Provide the (x, y) coordinate of the cell's center where the given text is located.  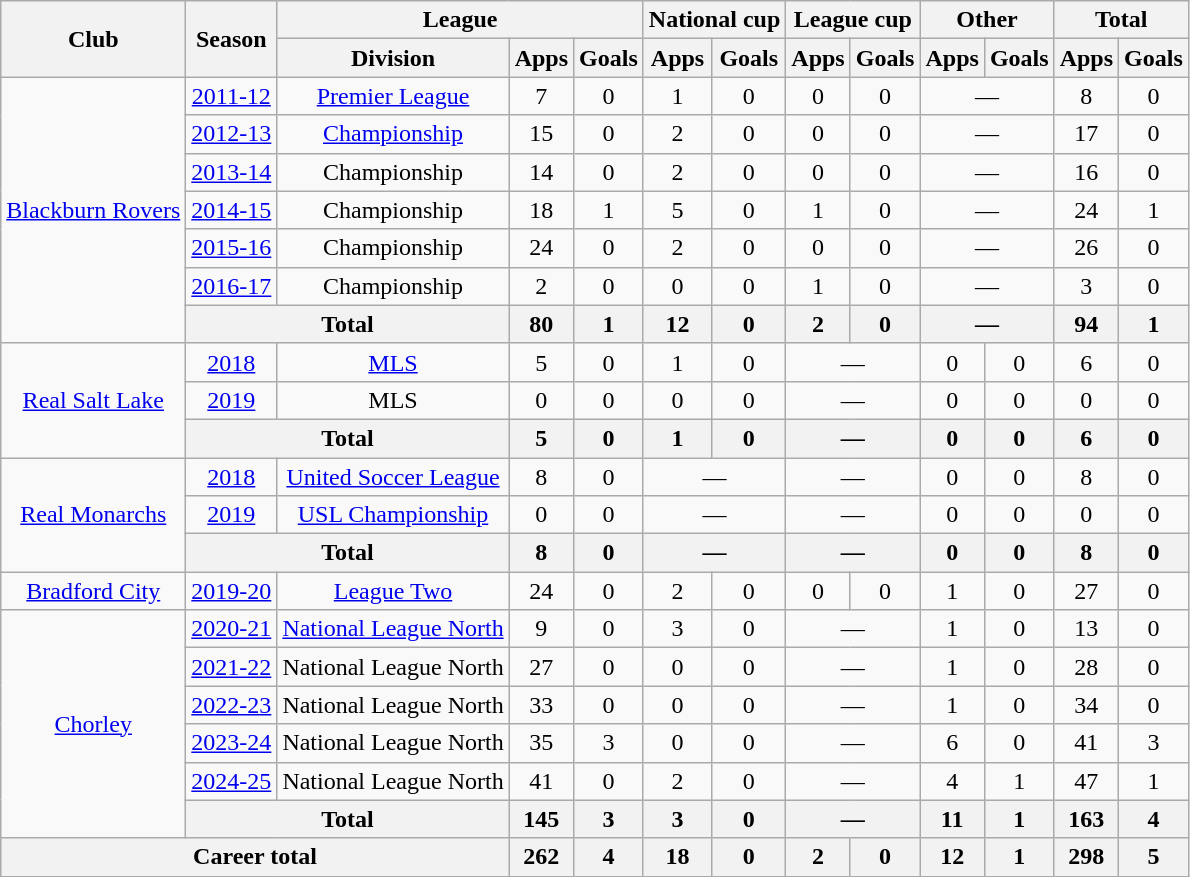
13 (1086, 629)
17 (1086, 134)
7 (541, 96)
2024-25 (232, 781)
National cup (714, 20)
28 (1086, 667)
Premier League (393, 96)
Bradford City (94, 591)
Real Salt Lake (94, 400)
2021-22 (232, 667)
2020-21 (232, 629)
298 (1086, 857)
2011-12 (232, 96)
USL Championship (393, 515)
Career total (255, 857)
94 (1086, 324)
47 (1086, 781)
Club (94, 39)
Season (232, 39)
14 (541, 172)
16 (1086, 172)
League (460, 20)
15 (541, 134)
2022-23 (232, 705)
2014-15 (232, 210)
Other (987, 20)
2019-20 (232, 591)
2013-14 (232, 172)
80 (541, 324)
35 (541, 743)
Blackburn Rovers (94, 210)
145 (541, 819)
Division (393, 58)
League Two (393, 591)
2023-24 (232, 743)
Real Monarchs (94, 515)
262 (541, 857)
11 (952, 819)
2015-16 (232, 248)
26 (1086, 248)
9 (541, 629)
33 (541, 705)
2016-17 (232, 286)
2012-13 (232, 134)
League cup (853, 20)
163 (1086, 819)
Chorley (94, 724)
United Soccer League (393, 477)
34 (1086, 705)
